Locate the cell with the specified text and output its [X, Y] center coordinate. 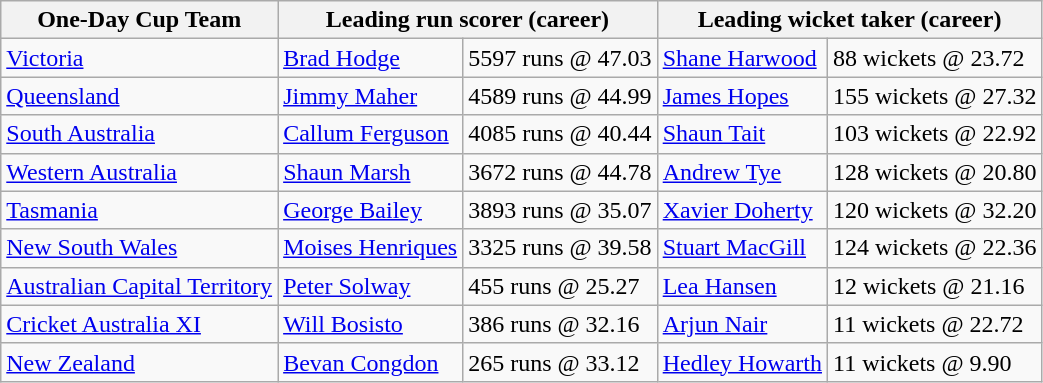
Lea Hansen [742, 286]
James Hopes [742, 96]
3893 runs @ 35.07 [560, 210]
455 runs @ 25.27 [560, 286]
3325 runs @ 39.58 [560, 248]
88 wickets @ 23.72 [935, 58]
386 runs @ 32.16 [560, 324]
Hedley Howarth [742, 362]
Brad Hodge [370, 58]
155 wickets @ 27.32 [935, 96]
124 wickets @ 22.36 [935, 248]
New Zealand [140, 362]
George Bailey [370, 210]
Stuart MacGill [742, 248]
Western Australia [140, 172]
Shaun Marsh [370, 172]
4085 runs @ 40.44 [560, 134]
Leading run scorer (career) [468, 20]
Will Bosisto [370, 324]
Jimmy Maher [370, 96]
Peter Solway [370, 286]
12 wickets @ 21.16 [935, 286]
Callum Ferguson [370, 134]
Victoria [140, 58]
Arjun Nair [742, 324]
South Australia [140, 134]
One-Day Cup Team [140, 20]
103 wickets @ 22.92 [935, 134]
New South Wales [140, 248]
Queensland [140, 96]
Australian Capital Territory [140, 286]
11 wickets @ 22.72 [935, 324]
Bevan Congdon [370, 362]
5597 runs @ 47.03 [560, 58]
3672 runs @ 44.78 [560, 172]
Andrew Tye [742, 172]
Tasmania [140, 210]
11 wickets @ 9.90 [935, 362]
265 runs @ 33.12 [560, 362]
128 wickets @ 20.80 [935, 172]
Shane Harwood [742, 58]
120 wickets @ 32.20 [935, 210]
Moises Henriques [370, 248]
Xavier Doherty [742, 210]
4589 runs @ 44.99 [560, 96]
Leading wicket taker (career) [850, 20]
Cricket Australia XI [140, 324]
Shaun Tait [742, 134]
